Extract the [X, Y] coordinate from the center of the cell holding the provided text.  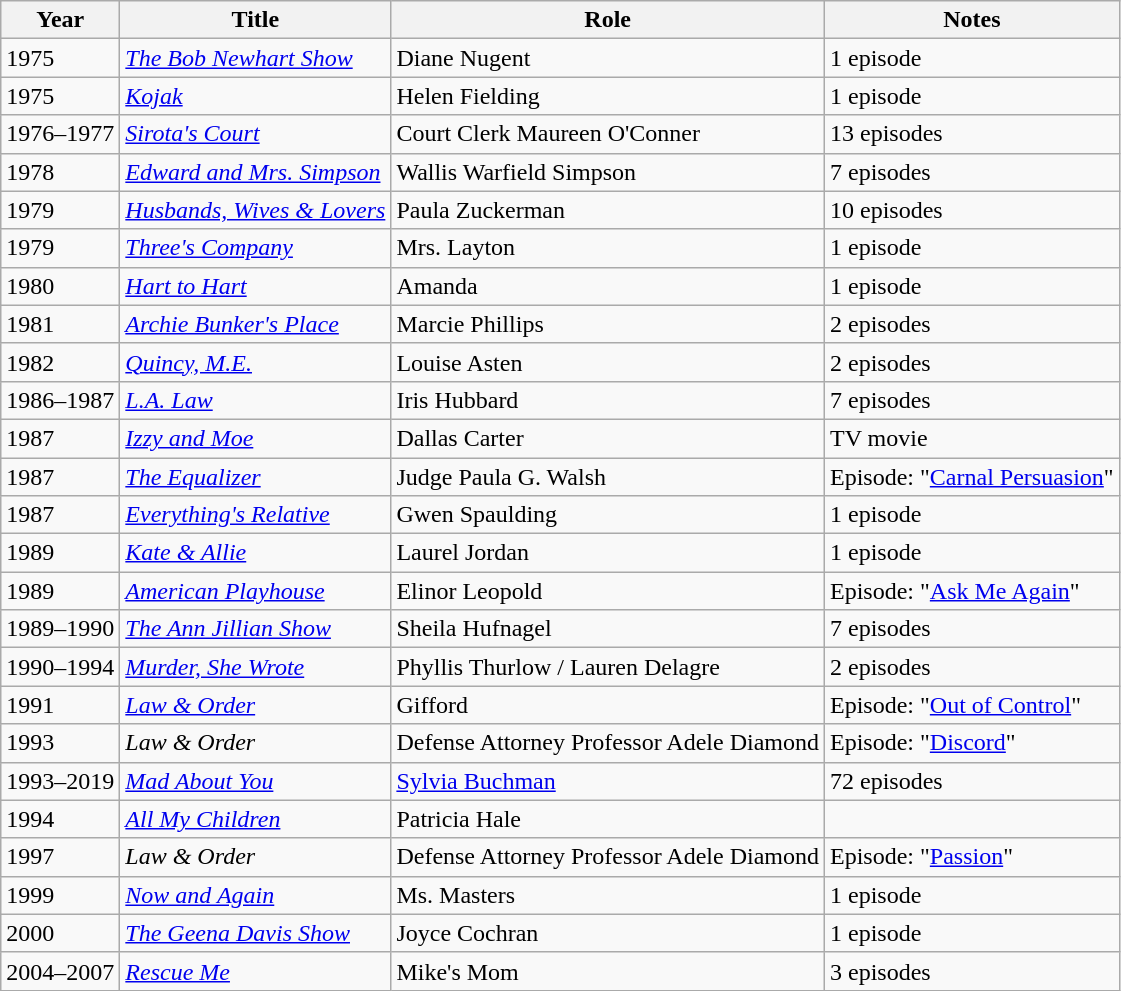
1994 [60, 819]
1993–2019 [60, 781]
2000 [60, 933]
1991 [60, 705]
The Bob Newhart Show [256, 58]
Episode: "Carnal Persuasion" [972, 477]
Dallas Carter [608, 438]
1980 [60, 286]
L.A. Law [256, 400]
Paula Zuckerman [608, 210]
Quincy, M.E. [256, 362]
Role [608, 20]
72 episodes [972, 781]
Year [60, 20]
10 episodes [972, 210]
Sheila Hufnagel [608, 629]
Amanda [608, 286]
1982 [60, 362]
Mrs. Layton [608, 248]
Joyce Cochran [608, 933]
Rescue Me [256, 971]
Wallis Warfield Simpson [608, 172]
Court Clerk Maureen O'Conner [608, 134]
Now and Again [256, 895]
Judge Paula G. Walsh [608, 477]
1981 [60, 324]
Phyllis Thurlow / Lauren Delagre [608, 667]
1978 [60, 172]
All My Children [256, 819]
Everything's Relative [256, 515]
The Ann Jillian Show [256, 629]
2004–2007 [60, 971]
Kate & Allie [256, 553]
Helen Fielding [608, 96]
Patricia Hale [608, 819]
Mike's Mom [608, 971]
Edward and Mrs. Simpson [256, 172]
13 episodes [972, 134]
1986–1987 [60, 400]
Notes [972, 20]
Mad About You [256, 781]
Archie Bunker's Place [256, 324]
Kojak [256, 96]
Laurel Jordan [608, 553]
The Equalizer [256, 477]
Hart to Hart [256, 286]
Marcie Phillips [608, 324]
Ms. Masters [608, 895]
1990–1994 [60, 667]
Episode: "Discord" [972, 743]
American Playhouse [256, 591]
1989–1990 [60, 629]
Gwen Spaulding [608, 515]
Diane Nugent [608, 58]
Izzy and Moe [256, 438]
The Geena Davis Show [256, 933]
Sylvia Buchman [608, 781]
1999 [60, 895]
Murder, She Wrote [256, 667]
Iris Hubbard [608, 400]
TV movie [972, 438]
1997 [60, 857]
Husbands, Wives & Lovers [256, 210]
1993 [60, 743]
Elinor Leopold [608, 591]
Title [256, 20]
1976–1977 [60, 134]
Episode: "Passion" [972, 857]
Three's Company [256, 248]
Sirota's Court [256, 134]
Louise Asten [608, 362]
Episode: "Out of Control" [972, 705]
Episode: "Ask Me Again" [972, 591]
3 episodes [972, 971]
Gifford [608, 705]
